Provide the (x, y) coordinate of the cell's center where the given text is located.  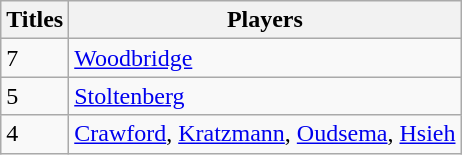
Stoltenberg (265, 96)
5 (35, 96)
Woodbridge (265, 58)
Titles (35, 20)
7 (35, 58)
Crawford, Kratzmann, Oudsema, Hsieh (265, 134)
4 (35, 134)
Players (265, 20)
